Return (x, y) of the center of cell containing provided text 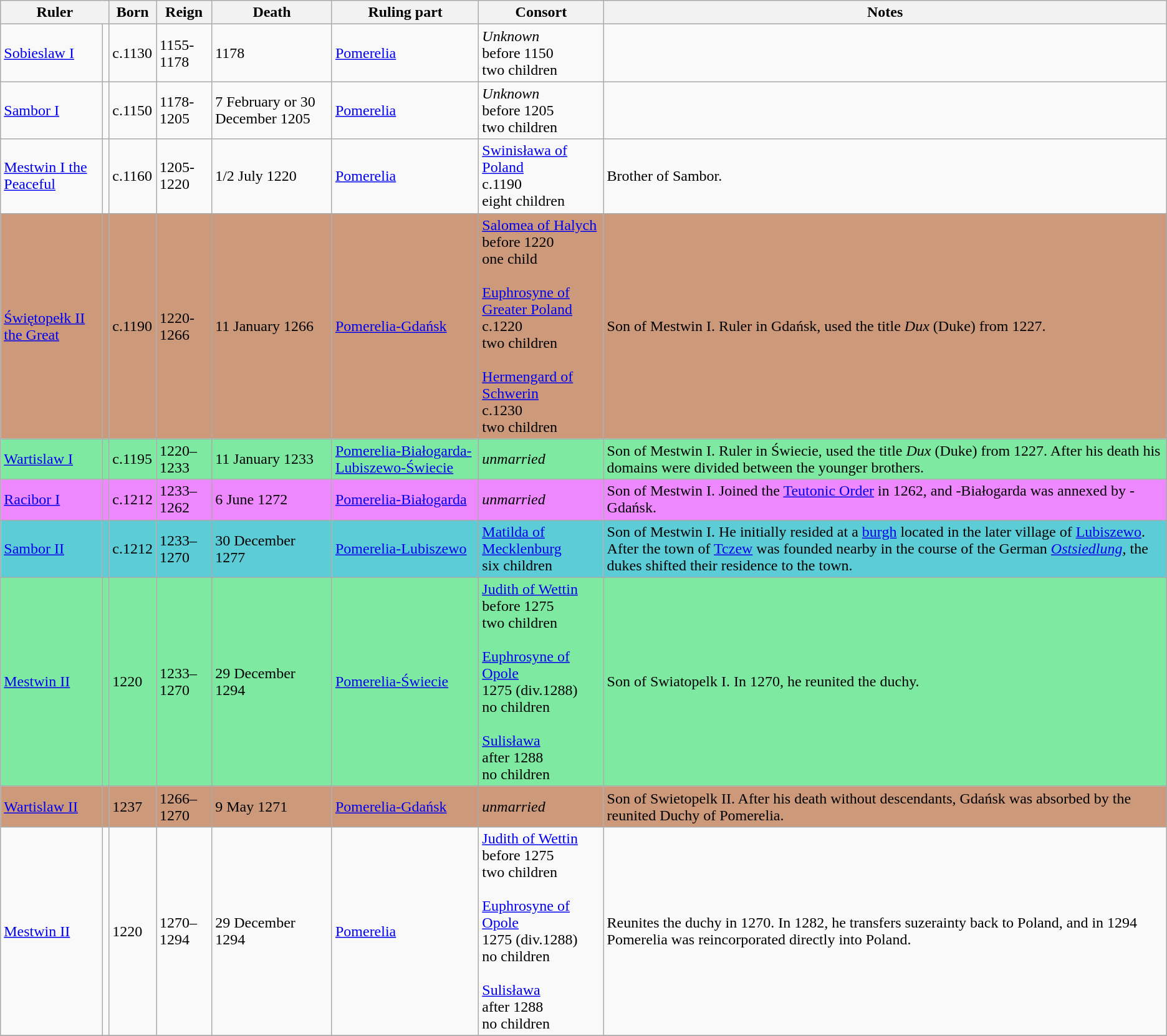
Reign (185, 12)
1237 (133, 807)
Son of Swietopelk II. After his death without descendants, Gdańsk was absorbed by the reunited Duchy of Pomerelia. (885, 807)
Pomerelia-Białogarda (405, 500)
Wartislaw I (51, 459)
1/2 July 1220 (272, 176)
Ruler (55, 12)
Son of Mestwin I. Joined the Teutonic Order in 1262, and -Białogarda was annexed by -Gdańsk. (885, 500)
7 February or 30 December 1205 (272, 110)
Swinisława of Polandc.1190eight children (541, 176)
11 January 1233 (272, 459)
Son of Mestwin I. Ruler in Świecie, used the title Dux (Duke) from 1227. After his death his domains were divided between the younger brothers. (885, 459)
Sambor I (51, 110)
Świętopełk II the Great (51, 326)
9 May 1271 (272, 807)
30 December 1277 (272, 549)
11 January 1266 (272, 326)
Racibor I (51, 500)
c.1150 (133, 110)
1233–1262 (185, 500)
c.1190 (133, 326)
Consort (541, 12)
Born (133, 12)
1178-1205 (185, 110)
Notes (885, 12)
1270–1294 (185, 931)
1266–1270 (185, 807)
c.1130 (133, 53)
Unknownbefore 1150two children (541, 53)
Salomea of Halychbefore 1220one childEuphrosyne of Greater Polandc.1220two childrenHermengard of Schwerinc.1230two children (541, 326)
Sobieslaw I (51, 53)
6 June 1272 (272, 500)
Death (272, 12)
Sambor II (51, 549)
Brother of Sambor. (885, 176)
Wartislaw II (51, 807)
1220–1233 (185, 459)
1178 (272, 53)
1220-1266 (185, 326)
Mestwin I the Peaceful (51, 176)
Son of Swiatopelk I. In 1270, he reunited the duchy. (885, 682)
Son of Mestwin I. Ruler in Gdańsk, used the title Dux (Duke) from 1227. (885, 326)
c.1195 (133, 459)
c.1160 (133, 176)
Matilda of Mecklenburgsix children (541, 549)
Ruling part (405, 12)
Pomerelia-Lubiszewo (405, 549)
Pomerelia-Świecie (405, 682)
Reunites the duchy in 1270. In 1282, he transfers suzerainty back to Poland, and in 1294 Pomerelia was reincorporated directly into Poland. (885, 931)
Pomerelia-Białogarda-Lubiszewo-Świecie (405, 459)
1205-1220 (185, 176)
1155-1178 (185, 53)
Unknownbefore 1205two children (541, 110)
